Provide the (x, y) coordinate of the cell's center where the given text is located.  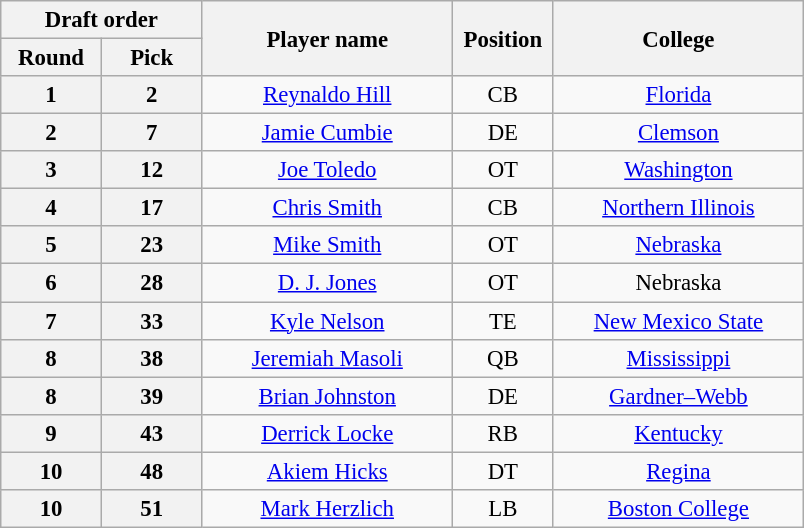
QB (504, 358)
Brian Johnston (328, 396)
Pick (152, 58)
Boston College (678, 509)
Regina (678, 471)
Mark Herzlich (328, 509)
5 (52, 245)
Northern Illinois (678, 208)
4 (52, 208)
DT (504, 471)
Joe Toledo (328, 170)
12 (152, 170)
Jeremiah Masoli (328, 358)
28 (152, 283)
Reynaldo Hill (328, 95)
9 (52, 433)
Player name (328, 38)
23 (152, 245)
Draft order (102, 20)
43 (152, 433)
Clemson (678, 133)
17 (152, 208)
3 (52, 170)
Kyle Nelson (328, 321)
33 (152, 321)
Jamie Cumbie (328, 133)
39 (152, 396)
Washington (678, 170)
D. J. Jones (328, 283)
New Mexico State (678, 321)
48 (152, 471)
38 (152, 358)
Akiem Hicks (328, 471)
Round (52, 58)
Derrick Locke (328, 433)
51 (152, 509)
6 (52, 283)
Chris Smith (328, 208)
TE (504, 321)
1 (52, 95)
RB (504, 433)
Florida (678, 95)
Mike Smith (328, 245)
Mississippi (678, 358)
Kentucky (678, 433)
Position (504, 38)
College (678, 38)
LB (504, 509)
Gardner–Webb (678, 396)
